Return [X, Y] of the center of cell containing provided text 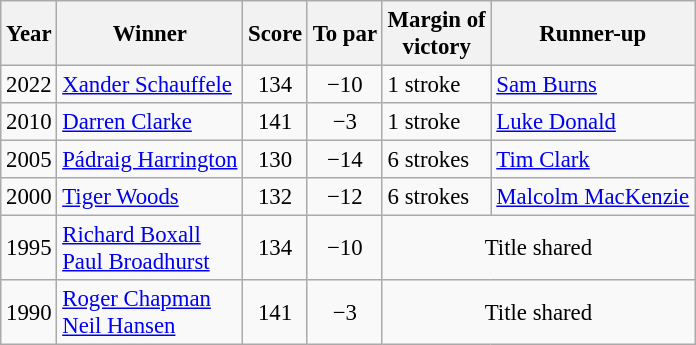
Roger Chapman Neil Hansen [150, 312]
Tim Clark [593, 160]
Darren Clarke [150, 122]
−14 [344, 160]
2000 [29, 197]
2005 [29, 160]
Pádraig Harrington [150, 160]
Sam Burns [593, 85]
−12 [344, 197]
Runner-up [593, 34]
Margin ofvictory [436, 34]
Xander Schauffele [150, 85]
2010 [29, 122]
Winner [150, 34]
To par [344, 34]
132 [276, 197]
Tiger Woods [150, 197]
Year [29, 34]
2022 [29, 85]
1990 [29, 312]
1995 [29, 248]
Luke Donald [593, 122]
Richard Boxall Paul Broadhurst [150, 248]
Score [276, 34]
Malcolm MacKenzie [593, 197]
130 [276, 160]
